Detect which cell encompasses the target text, then output its (x, y) center coordinate. 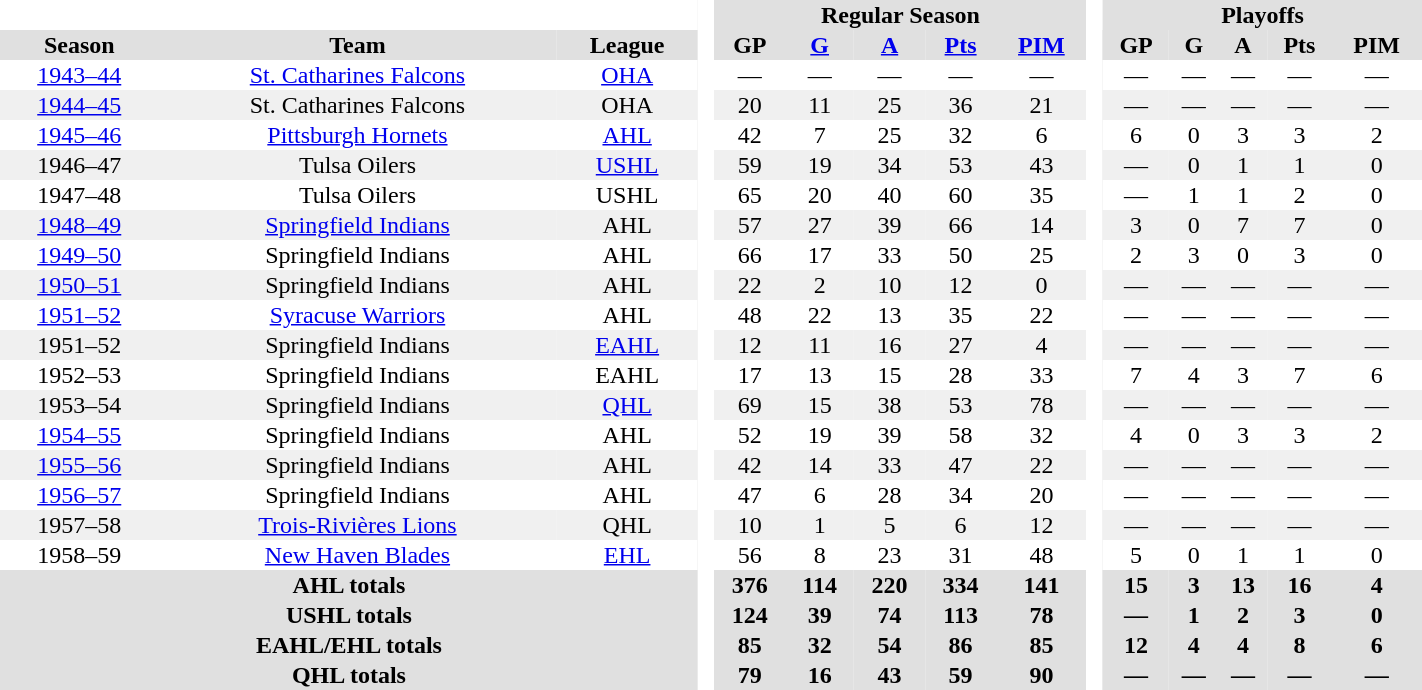
113 (960, 615)
AHL totals (349, 585)
Trois-Rivières Lions (358, 525)
57 (750, 225)
League (627, 45)
1950–51 (80, 285)
Pittsburgh Hornets (358, 135)
23 (890, 555)
1957–58 (80, 525)
Playoffs (1262, 15)
Season (80, 45)
74 (890, 615)
21 (1041, 105)
1947–48 (80, 195)
40 (890, 195)
65 (750, 195)
Team (358, 45)
Syracuse Warriors (358, 315)
New Haven Blades (358, 555)
1958–59 (80, 555)
1946–47 (80, 165)
220 (890, 585)
90 (1041, 675)
141 (1041, 585)
1949–50 (80, 255)
USHL totals (349, 615)
69 (750, 405)
QHL totals (349, 675)
50 (960, 255)
1948–49 (80, 225)
1955–56 (80, 465)
60 (960, 195)
36 (960, 105)
EHL (627, 555)
1952–53 (80, 375)
31 (960, 555)
52 (750, 435)
86 (960, 645)
1956–57 (80, 495)
38 (890, 405)
EAHL/EHL totals (349, 645)
56 (750, 555)
124 (750, 615)
1953–54 (80, 405)
58 (960, 435)
1943–44 (80, 75)
376 (750, 585)
54 (890, 645)
1944–45 (80, 105)
Regular Season (900, 15)
1945–46 (80, 135)
114 (820, 585)
1954–55 (80, 435)
79 (750, 675)
334 (960, 585)
